Return the [x, y] coordinate for the center point of the cell that contains the specified text.  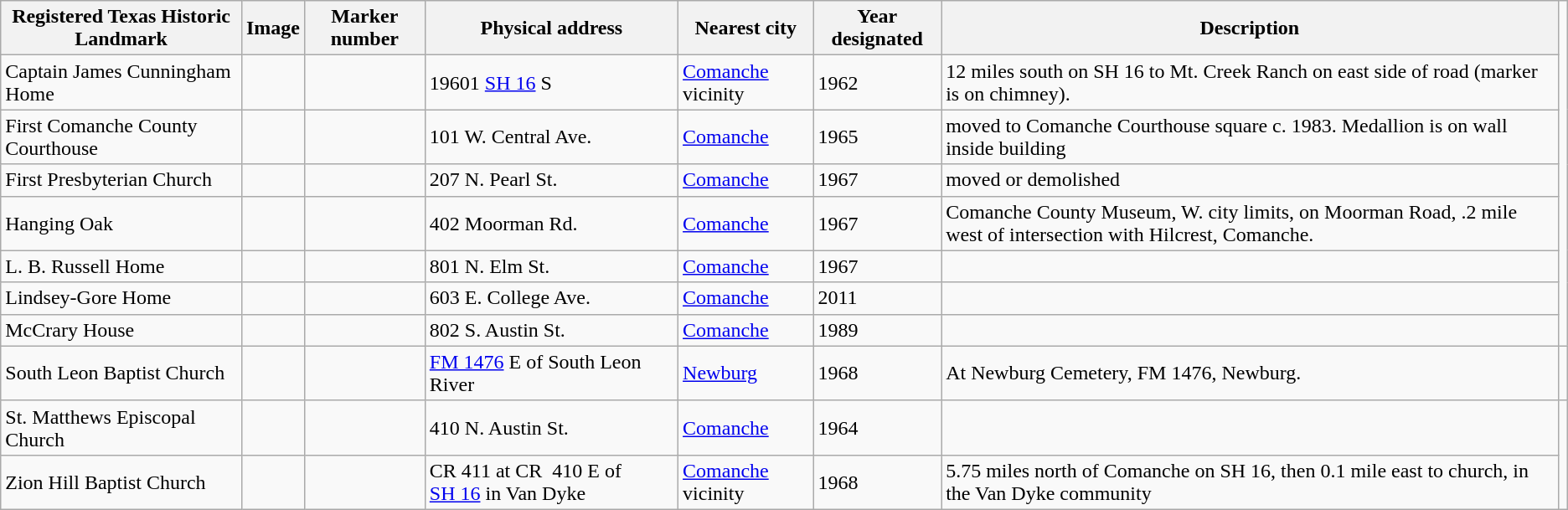
801 N. Elm St. [551, 266]
Physical address [551, 28]
Marker number [364, 28]
St. Matthews Episcopal Church [121, 427]
1965 [878, 137]
Comanche County Museum, W. city limits, on Moorman Road, .2 mile west of intersection with Hilcrest, Comanche. [1250, 223]
1989 [878, 330]
South Leon Baptist Church [121, 373]
12 miles south on SH 16 to Mt. Creek Ranch on east side of road (marker is on chimney). [1250, 82]
CR 411 at CR 410 E of SH 16 in Van Dyke [551, 482]
101 W. Central Ave. [551, 137]
First Presbyterian Church [121, 180]
Year designated [878, 28]
L. B. Russell Home [121, 266]
moved to Comanche Courthouse square c. 1983. Medallion is on wall inside building [1250, 137]
Newburg [745, 373]
802 S. Austin St. [551, 330]
603 E. College Ave. [551, 298]
2011 [878, 298]
Image [273, 28]
Captain James Cunningham Home [121, 82]
moved or demolished [1250, 180]
5.75 miles north of Comanche on SH 16, then 0.1 mile east to church, in the Van Dyke community [1250, 482]
First Comanche County Courthouse [121, 137]
Registered Texas Historic Landmark [121, 28]
207 N. Pearl St. [551, 180]
Lindsey-Gore Home [121, 298]
Zion Hill Baptist Church [121, 482]
At Newburg Cemetery, FM 1476, Newburg. [1250, 373]
Description [1250, 28]
1964 [878, 427]
Hanging Oak [121, 223]
402 Moorman Rd. [551, 223]
410 N. Austin St. [551, 427]
FM 1476 E of South Leon River [551, 373]
Nearest city [745, 28]
19601 SH 16 S [551, 82]
1962 [878, 82]
McCrary House [121, 330]
